Pinpoint the cell where the given text exists, returning its (x, y) midpoint coordinate. 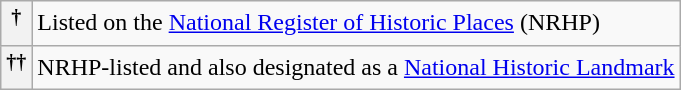
† (16, 24)
NRHP-listed and also designated as a National Historic Landmark (356, 68)
†† (16, 68)
Listed on the National Register of Historic Places (NRHP) (356, 24)
